Search for the cell housing the specified text and yield its (x, y) center coordinate. 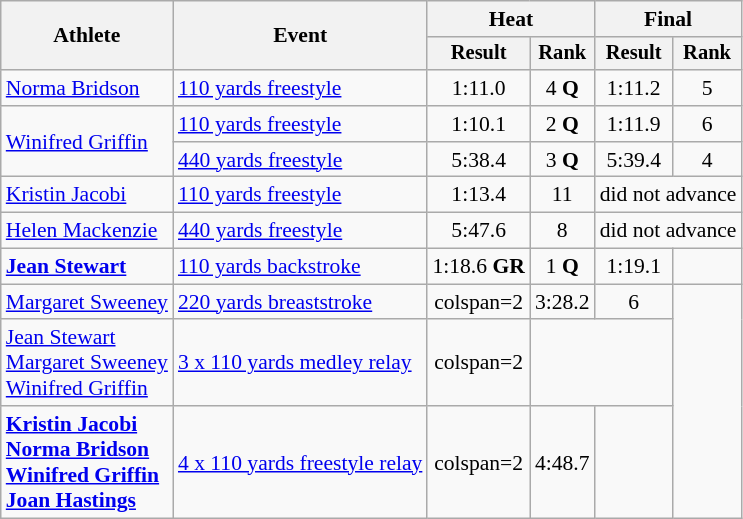
4 Q (562, 88)
Kristin Jacobi (87, 195)
1:13.4 (478, 195)
1:11.2 (634, 88)
1:19.1 (634, 267)
Jean Stewart (87, 267)
3:28.2 (562, 302)
11 (562, 195)
1:10.1 (478, 124)
Athlete (87, 36)
4:48.7 (562, 462)
Margaret Sweeney (87, 302)
5:47.6 (478, 231)
3 x 110 yards medley relay (300, 364)
Kristin JacobiNorma BridsonWinifred GriffinJoan Hastings (87, 462)
220 yards breaststroke (300, 302)
Event (300, 36)
1:11.0 (478, 88)
Norma Bridson (87, 88)
5 (708, 88)
Final (668, 19)
Jean StewartMargaret SweeneyWinifred Griffin (87, 364)
Helen Mackenzie (87, 231)
1:18.6 GR (478, 267)
5:39.4 (634, 160)
8 (562, 231)
110 yards backstroke (300, 267)
3 Q (562, 160)
Winifred Griffin (87, 142)
5:38.4 (478, 160)
Heat (510, 19)
4 (708, 160)
4 x 110 yards freestyle relay (300, 462)
1 Q (562, 267)
2 Q (562, 124)
1:11.9 (634, 124)
